Scan for the cell matching the given text and deliver its [X, Y] coordinate at center. 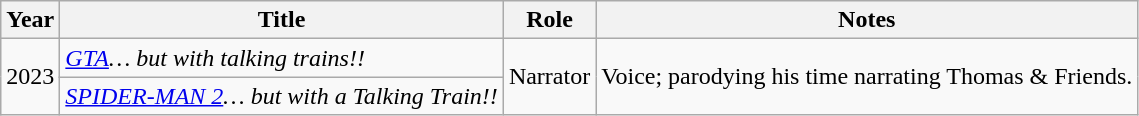
Title [282, 20]
Role [549, 20]
Voice; parodying his time narrating Thomas & Friends. [867, 77]
SPIDER-MAN 2… but with a Talking Train!! [282, 96]
GTA… but with talking trains!! [282, 58]
Notes [867, 20]
Year [30, 20]
Narrator [549, 77]
2023 [30, 77]
